Scan for the cell matching the given text and deliver its [x, y] coordinate at center. 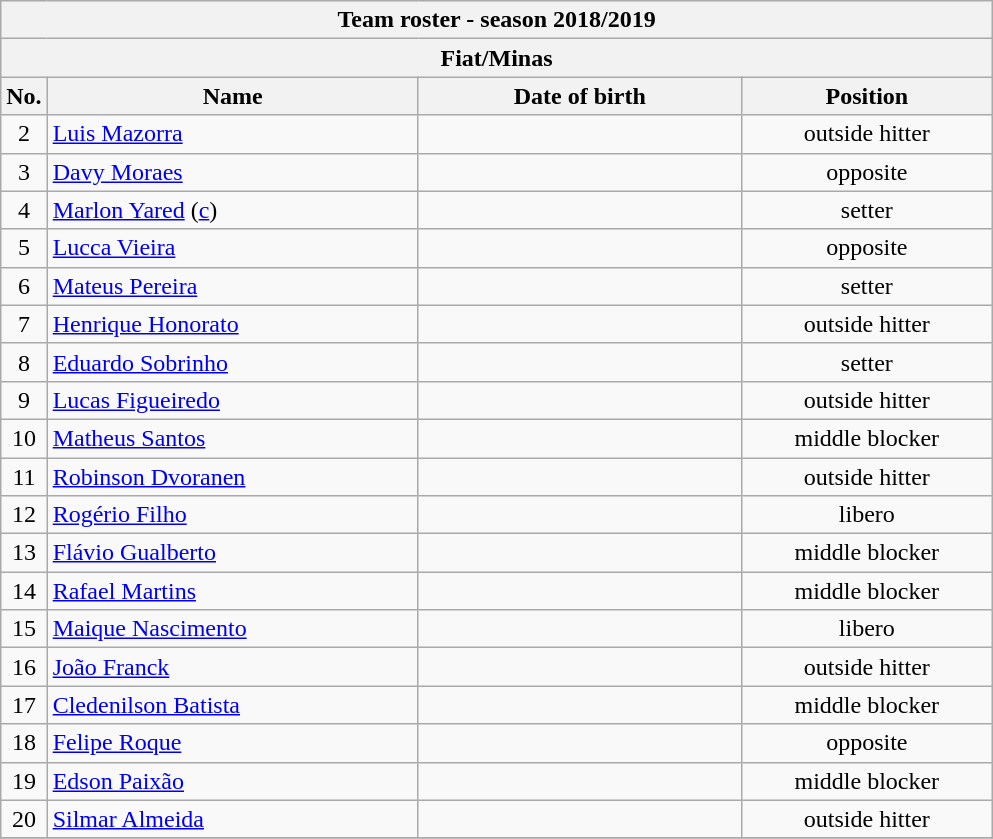
Eduardo Sobrinho [232, 362]
3 [24, 172]
19 [24, 781]
João Franck [232, 667]
Rogério Filho [232, 515]
Position [866, 96]
20 [24, 819]
Luis Mazorra [232, 134]
12 [24, 515]
11 [24, 477]
Fiat/Minas [497, 58]
Silmar Almeida [232, 819]
6 [24, 286]
Marlon Yared (c) [232, 210]
Lucas Figueiredo [232, 400]
Team roster - season 2018/2019 [497, 20]
Davy Moraes [232, 172]
Edson Paixão [232, 781]
7 [24, 324]
Henrique Honorato [232, 324]
Flávio Gualberto [232, 553]
14 [24, 591]
Felipe Roque [232, 743]
Cledenilson Batista [232, 705]
18 [24, 743]
Name [232, 96]
17 [24, 705]
10 [24, 438]
Date of birth [580, 96]
No. [24, 96]
9 [24, 400]
5 [24, 248]
4 [24, 210]
Mateus Pereira [232, 286]
Rafael Martins [232, 591]
Lucca Vieira [232, 248]
Maique Nascimento [232, 629]
2 [24, 134]
Matheus Santos [232, 438]
8 [24, 362]
16 [24, 667]
Robinson Dvoranen [232, 477]
13 [24, 553]
15 [24, 629]
